Return the [x, y] coordinate for the center point of the cell that contains the specified text.  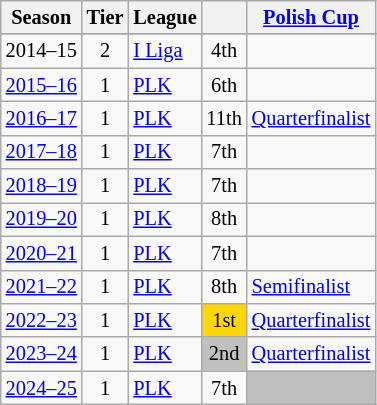
Polish Cup [312, 17]
2022–23 [42, 320]
2 [106, 51]
4th [224, 51]
2014–15 [42, 51]
6th [224, 85]
2021–22 [42, 287]
League [164, 17]
2023–24 [42, 354]
2020–21 [42, 253]
2015–16 [42, 85]
2018–19 [42, 186]
2019–20 [42, 219]
Tier [106, 17]
11th [224, 118]
2024–25 [42, 388]
Semifinalist [312, 287]
2nd [224, 354]
Season [42, 17]
2017–18 [42, 152]
1st [224, 320]
I Liga [164, 51]
2016–17 [42, 118]
